Extract the [x, y] coordinate from the center of the cell holding the provided text.  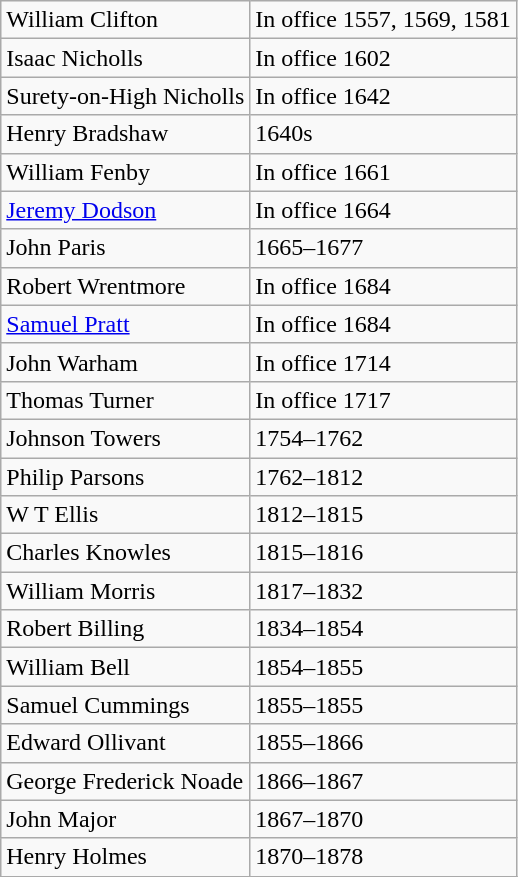
George Frederick Noade [126, 781]
In office 1717 [384, 400]
1855–1866 [384, 743]
Surety-on-High Nicholls [126, 96]
Johnson Towers [126, 438]
In office 1661 [384, 172]
John Warham [126, 362]
Jeremy Dodson [126, 210]
In office 1714 [384, 362]
In office 1642 [384, 96]
Henry Holmes [126, 857]
William Fenby [126, 172]
1754–1762 [384, 438]
John Major [126, 819]
Edward Ollivant [126, 743]
Charles Knowles [126, 553]
William Morris [126, 591]
In office 1557, 1569, 1581 [384, 20]
Robert Wrentmore [126, 286]
1855–1855 [384, 705]
John Paris [126, 248]
1762–1812 [384, 477]
W T Ellis [126, 515]
In office 1602 [384, 58]
1870–1878 [384, 857]
1854–1855 [384, 667]
In office 1664 [384, 210]
Samuel Pratt [126, 324]
Henry Bradshaw [126, 134]
Philip Parsons [126, 477]
Samuel Cummings [126, 705]
1640s [384, 134]
1665–1677 [384, 248]
1817–1832 [384, 591]
Thomas Turner [126, 400]
Isaac Nicholls [126, 58]
1834–1854 [384, 629]
William Clifton [126, 20]
1815–1816 [384, 553]
1812–1815 [384, 515]
1866–1867 [384, 781]
Robert Billing [126, 629]
1867–1870 [384, 819]
William Bell [126, 667]
